Return (x, y) of the center of cell containing provided text 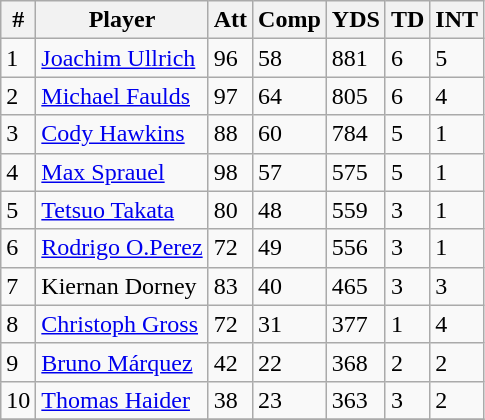
Thomas Haider (122, 400)
98 (230, 172)
368 (356, 362)
38 (230, 400)
559 (356, 210)
881 (356, 58)
9 (18, 362)
Christoph Gross (122, 324)
10 (18, 400)
80 (230, 210)
40 (290, 286)
64 (290, 96)
INT (457, 20)
Max Sprauel (122, 172)
784 (356, 134)
575 (356, 172)
49 (290, 248)
Att (230, 20)
83 (230, 286)
Player (122, 20)
363 (356, 400)
377 (356, 324)
# (18, 20)
60 (290, 134)
Michael Faulds (122, 96)
Rodrigo O.Perez (122, 248)
Cody Hawkins (122, 134)
Joachim Ullrich (122, 58)
97 (230, 96)
Kiernan Dorney (122, 286)
556 (356, 248)
Comp (290, 20)
48 (290, 210)
96 (230, 58)
42 (230, 362)
TD (407, 20)
Tetsuo Takata (122, 210)
23 (290, 400)
805 (356, 96)
Bruno Márquez (122, 362)
31 (290, 324)
88 (230, 134)
7 (18, 286)
58 (290, 58)
8 (18, 324)
465 (356, 286)
57 (290, 172)
YDS (356, 20)
22 (290, 362)
